Return [X, Y] of the center of cell containing provided text 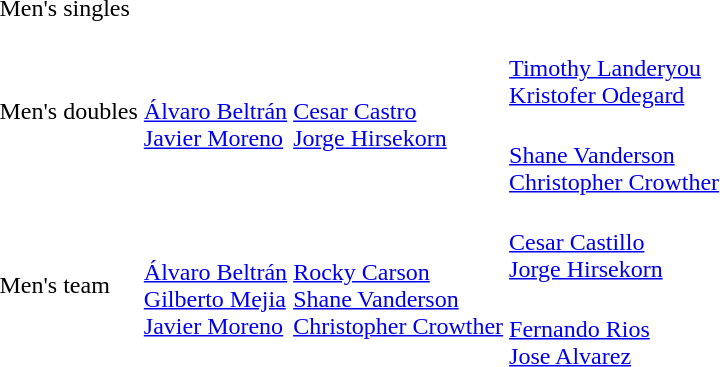
Cesar CastroJorge Hirsekorn [398, 112]
Álvaro Beltrán Javier Moreno [215, 112]
